From the cell containing the given text, extract its center point as (X, Y) coordinate. 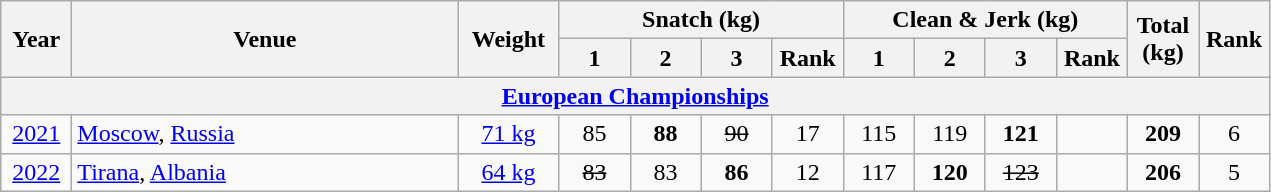
Total(kg) (1162, 39)
Weight (508, 39)
12 (808, 172)
120 (950, 172)
Year (36, 39)
209 (1162, 134)
2022 (36, 172)
6 (1234, 134)
115 (878, 134)
64 kg (508, 172)
86 (736, 172)
Moscow, Russia (265, 134)
206 (1162, 172)
European Championships (636, 96)
Clean & Jerk (kg) (985, 20)
5 (1234, 172)
119 (950, 134)
90 (736, 134)
2021 (36, 134)
117 (878, 172)
71 kg (508, 134)
Tirana, Albania (265, 172)
Venue (265, 39)
85 (594, 134)
121 (1020, 134)
17 (808, 134)
88 (666, 134)
Snatch (kg) (701, 20)
123 (1020, 172)
